Pinpoint the cell where the given text exists, returning its [X, Y] midpoint coordinate. 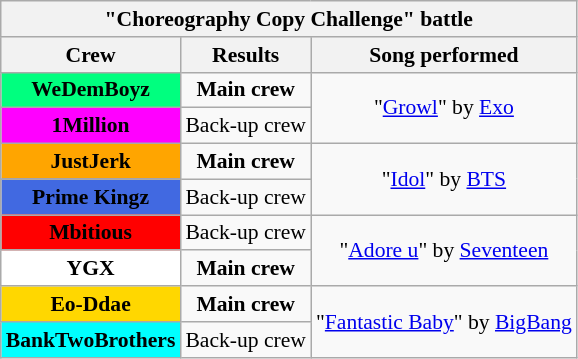
"Adore u" by Seventeen [444, 250]
WeDemBoyz [91, 90]
Crew [91, 55]
"Choreography Copy Challenge" battle [289, 19]
BankTwoBrothers [91, 340]
Mbitious [91, 233]
Prime Kingz [91, 197]
YGX [91, 269]
Song performed [444, 55]
"Growl" by Exo [444, 108]
Results [246, 55]
"Fantastic Baby" by BigBang [444, 322]
"Idol" by BTS [444, 180]
JustJerk [91, 162]
1Million [91, 126]
Eo-Ddae [91, 304]
